Locate the cell with the specified text and output its (X, Y) center coordinate. 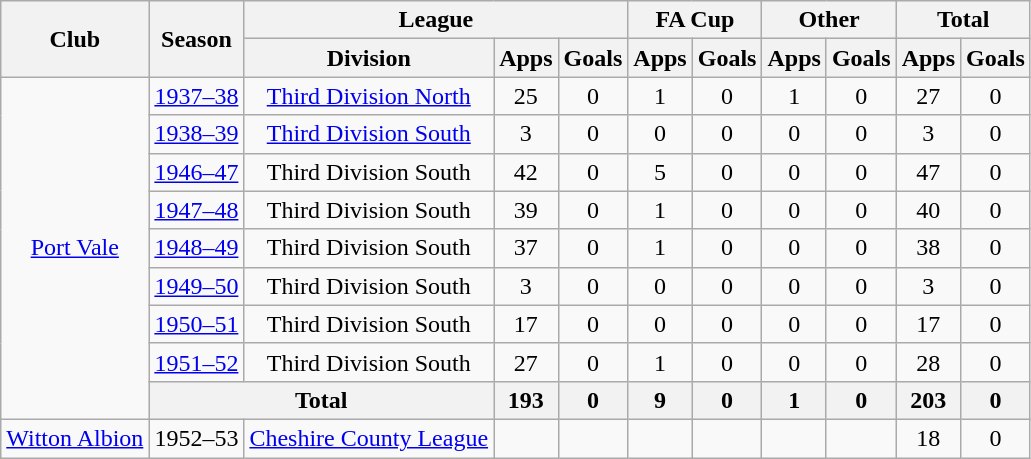
Third Division North (369, 96)
1952–53 (196, 438)
1948–49 (196, 248)
42 (526, 172)
9 (660, 400)
1946–47 (196, 172)
38 (928, 248)
Witton Albion (75, 438)
Season (196, 39)
47 (928, 172)
193 (526, 400)
5 (660, 172)
28 (928, 362)
League (436, 20)
203 (928, 400)
1947–48 (196, 210)
1951–52 (196, 362)
1950–51 (196, 324)
1949–50 (196, 286)
18 (928, 438)
Cheshire County League (369, 438)
Club (75, 39)
Other (829, 20)
1937–38 (196, 96)
40 (928, 210)
FA Cup (695, 20)
37 (526, 248)
25 (526, 96)
39 (526, 210)
Port Vale (75, 248)
1938–39 (196, 134)
Division (369, 58)
